Pinpoint the cell where the given text exists, returning its (x, y) midpoint coordinate. 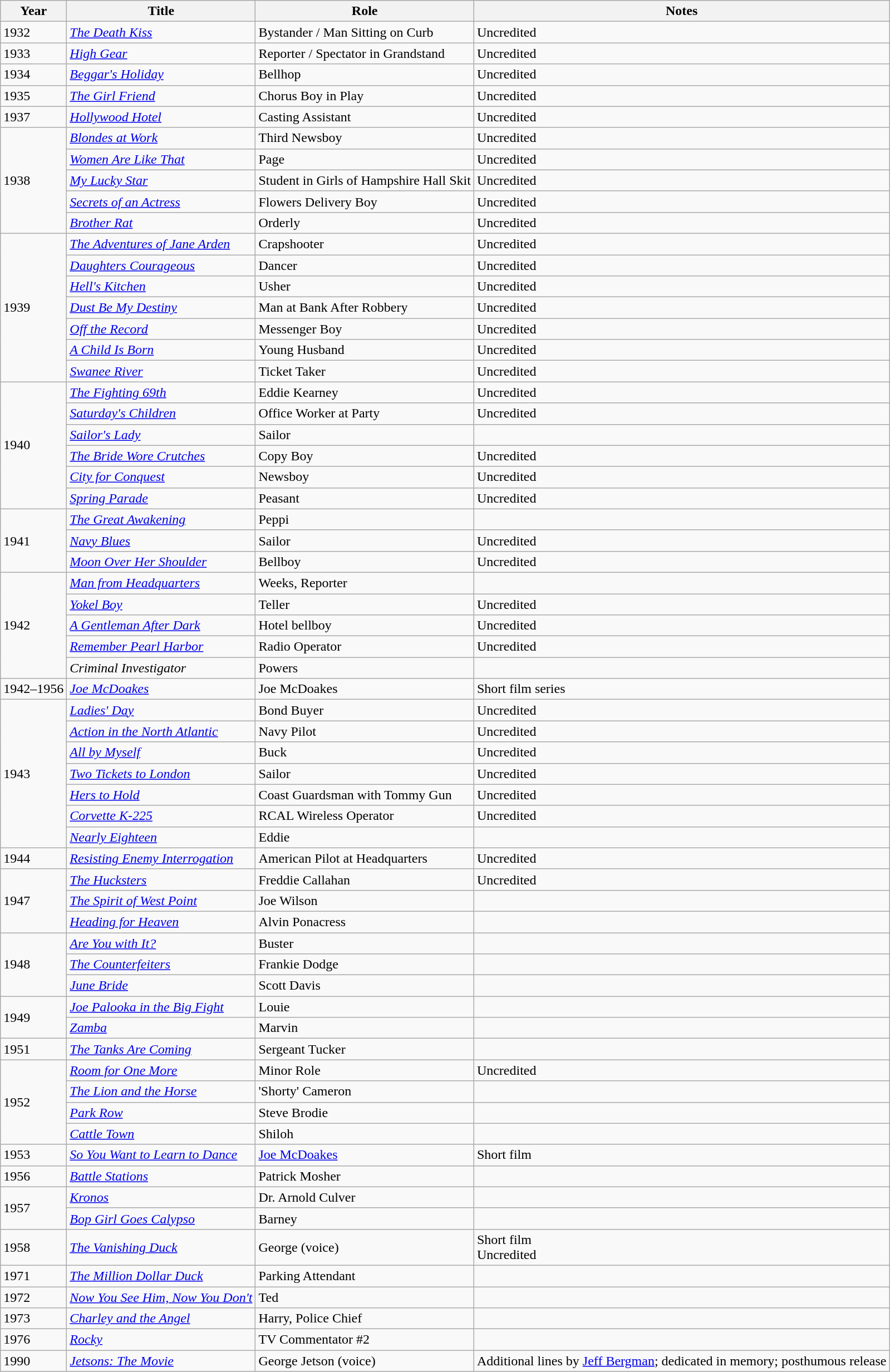
1971 (33, 1276)
Louie (365, 1007)
Eddie (365, 837)
The Lion and the Horse (161, 1091)
Blondes at Work (161, 138)
Ladies' Day (161, 710)
Action in the North Atlantic (161, 731)
Moon Over Her Shoulder (161, 562)
1947 (33, 901)
1949 (33, 1017)
Student in Girls of Hampshire Hall Skit (365, 180)
1942–1956 (33, 689)
Bellboy (365, 562)
1937 (33, 117)
Buck (365, 753)
Short film (681, 1155)
Shiloh (365, 1134)
Title (161, 11)
Weeks, Reporter (365, 583)
Copy Boy (365, 456)
Short film series (681, 689)
Navy Blues (161, 540)
Notes (681, 11)
Saturday's Children (161, 414)
Steve Brodie (365, 1113)
Teller (365, 604)
So You Want to Learn to Dance (161, 1155)
Bond Buyer (365, 710)
Park Row (161, 1113)
Marvin (365, 1028)
Dr. Arnold Culver (365, 1197)
The Hucksters (161, 879)
Resisting Enemy Interrogation (161, 858)
High Gear (161, 53)
Spring Parade (161, 498)
Role (365, 11)
Cattle Town (161, 1134)
The Great Awakening (161, 519)
1935 (33, 96)
George Jetson (voice) (365, 1361)
1941 (33, 540)
Ticket Taker (365, 371)
Navy Pilot (365, 731)
Parking Attendant (365, 1276)
Minor Role (365, 1070)
1944 (33, 858)
1938 (33, 180)
1940 (33, 445)
1953 (33, 1155)
The Girl Friend (161, 96)
Women Are Like That (161, 159)
1958 (33, 1247)
Two Tickets to London (161, 774)
Buster (365, 943)
George (voice) (365, 1247)
1972 (33, 1297)
1951 (33, 1049)
The Tanks Are Coming (161, 1049)
Brother Rat (161, 223)
Man at Bank After Robbery (365, 308)
The Spirit of West Point (161, 901)
1990 (33, 1361)
Dust Be My Destiny (161, 308)
Crapshooter (365, 244)
Hollywood Hotel (161, 117)
1943 (33, 774)
Messenger Boy (365, 329)
1952 (33, 1102)
Man from Headquarters (161, 583)
Jetsons: The Movie (161, 1361)
Bop Girl Goes Calypso (161, 1218)
The Bride Wore Crutches (161, 456)
Peasant (365, 498)
Hers to Hold (161, 795)
Yokel Boy (161, 604)
June Bride (161, 986)
1939 (33, 307)
TV Commentator #2 (365, 1340)
The Adventures of Jane Arden (161, 244)
Alvin Ponacress (365, 922)
Short filmUncredited (681, 1247)
Radio Operator (365, 647)
1948 (33, 965)
Flowers Delivery Boy (365, 201)
Third Newsboy (365, 138)
A Gentleman After Dark (161, 626)
Powers (365, 668)
Usher (365, 287)
1976 (33, 1340)
1942 (33, 625)
The Counterfeiters (161, 965)
Corvette K-225 (161, 816)
1973 (33, 1319)
Are You with It? (161, 943)
1956 (33, 1176)
Joe Palooka in the Big Fight (161, 1007)
Bystander / Man Sitting on Curb (365, 32)
Bellhop (365, 75)
The Million Dollar Duck (161, 1276)
The Death Kiss (161, 32)
Remember Pearl Harbor (161, 647)
Coast Guardsman with Tommy Gun (365, 795)
Young Husband (365, 350)
Ted (365, 1297)
Room for One More (161, 1070)
Reporter / Spectator in Grandstand (365, 53)
RCAL Wireless Operator (365, 816)
Freddie Callahan (365, 879)
Now You See Him, Now You Don't (161, 1297)
Kronos (161, 1197)
Eddie Kearney (365, 392)
Peppi (365, 519)
Year (33, 11)
Criminal Investigator (161, 668)
Patrick Mosher (365, 1176)
Nearly Eighteen (161, 837)
Casting Assistant (365, 117)
1957 (33, 1208)
Newsboy (365, 477)
Swanee River (161, 371)
Rocky (161, 1340)
Additional lines by Jeff Bergman; dedicated in memory; posthumous release (681, 1361)
1932 (33, 32)
Off the Record (161, 329)
All by Myself (161, 753)
Sailor's Lady (161, 435)
Hell's Kitchen (161, 287)
Office Worker at Party (365, 414)
Hotel bellboy (365, 626)
Page (365, 159)
Joe Wilson (365, 901)
Orderly (365, 223)
Barney (365, 1218)
1934 (33, 75)
'Shorty' Cameron (365, 1091)
Chorus Boy in Play (365, 96)
Frankie Dodge (365, 965)
Daughters Courageous (161, 265)
Sergeant Tucker (365, 1049)
Zamba (161, 1028)
A Child Is Born (161, 350)
Battle Stations (161, 1176)
Beggar's Holiday (161, 75)
My Lucky Star (161, 180)
Heading for Heaven (161, 922)
Scott Davis (365, 986)
The Fighting 69th (161, 392)
The Vanishing Duck (161, 1247)
Secrets of an Actress (161, 201)
Harry, Police Chief (365, 1319)
City for Conquest (161, 477)
American Pilot at Headquarters (365, 858)
Dancer (365, 265)
Charley and the Angel (161, 1319)
1933 (33, 53)
